Capture the cell that displays the provided text and extract its [x, y] central coordinate. 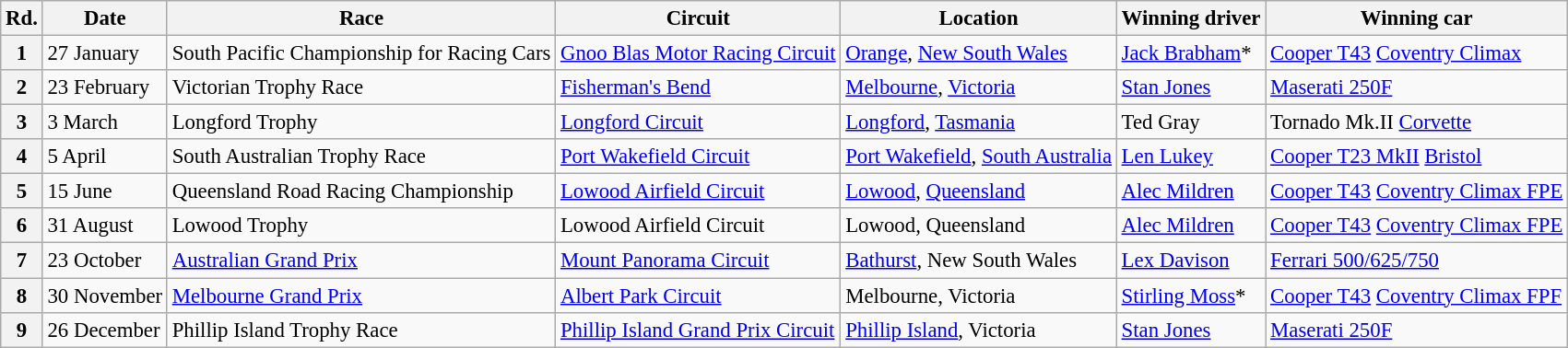
Date [105, 18]
23 February [105, 87]
South Australian Trophy Race [361, 157]
Bathurst, New South Wales [979, 261]
Victorian Trophy Race [361, 87]
8 [22, 296]
Fisherman's Bend [699, 87]
Phillip Island Grand Prix Circuit [699, 330]
South Pacific Championship for Racing Cars [361, 53]
Ferrari 500/625/750 [1417, 261]
3 March [105, 122]
31 August [105, 226]
Race [361, 18]
Winning car [1417, 18]
Orange, New South Wales [979, 53]
4 [22, 157]
2 [22, 87]
Lex Davison [1191, 261]
Phillip Island, Victoria [979, 330]
Longford, Tasmania [979, 122]
Rd. [22, 18]
Ted Gray [1191, 122]
Australian Grand Prix [361, 261]
Tornado Mk.II Corvette [1417, 122]
15 June [105, 191]
Lowood Trophy [361, 226]
Phillip Island Trophy Race [361, 330]
Port Wakefield Circuit [699, 157]
7 [22, 261]
5 April [105, 157]
Location [979, 18]
Stirling Moss* [1191, 296]
23 October [105, 261]
9 [22, 330]
Longford Trophy [361, 122]
Longford Circuit [699, 122]
Gnoo Blas Motor Racing Circuit [699, 53]
1 [22, 53]
6 [22, 226]
Port Wakefield, South Australia [979, 157]
Melbourne Grand Prix [361, 296]
Cooper T43 Coventry Climax FPF [1417, 296]
Jack Brabham* [1191, 53]
Circuit [699, 18]
Winning driver [1191, 18]
26 December [105, 330]
Cooper T23 MkII Bristol [1417, 157]
Len Lukey [1191, 157]
3 [22, 122]
Queensland Road Racing Championship [361, 191]
27 January [105, 53]
Albert Park Circuit [699, 296]
5 [22, 191]
Mount Panorama Circuit [699, 261]
Cooper T43 Coventry Climax [1417, 53]
30 November [105, 296]
